Extract the [x, y] coordinate from the center of the cell holding the provided text.  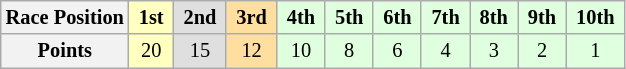
10th [595, 17]
3rd [251, 17]
3 [494, 51]
1st [152, 17]
Race Position [65, 17]
6th [397, 17]
10 [301, 51]
1 [595, 51]
6 [397, 51]
15 [200, 51]
2nd [200, 17]
2 [542, 51]
8 [349, 51]
8th [494, 17]
4th [301, 17]
Points [65, 51]
4 [445, 51]
20 [152, 51]
7th [445, 17]
5th [349, 17]
9th [542, 17]
12 [251, 51]
